Search for the cell housing the specified text and yield its (x, y) center coordinate. 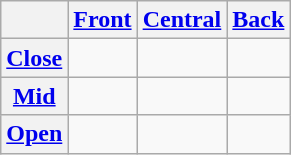
Open (34, 134)
Back (258, 20)
Close (34, 58)
Central (182, 20)
Mid (34, 96)
Front (102, 20)
